Return [x, y] of the center of cell containing provided text 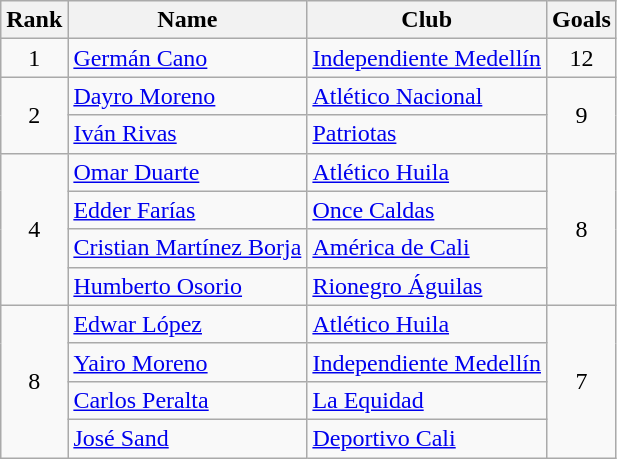
Iván Rivas [188, 134]
Germán Cano [188, 58]
Atlético Nacional [427, 96]
2 [34, 115]
1 [34, 58]
América de Cali [427, 248]
Humberto Osorio [188, 286]
Edder Farías [188, 210]
Patriotas [427, 134]
Edwar López [188, 324]
La Equidad [427, 400]
Deportivo Cali [427, 438]
4 [34, 229]
Name [188, 20]
9 [582, 115]
Club [427, 20]
Cristian Martínez Borja [188, 248]
José Sand [188, 438]
Goals [582, 20]
Rank [34, 20]
Dayro Moreno [188, 96]
Rionegro Águilas [427, 286]
Omar Duarte [188, 172]
Once Caldas [427, 210]
7 [582, 381]
12 [582, 58]
Carlos Peralta [188, 400]
Yairo Moreno [188, 362]
